For the text-containing cell, return its midpoint in (X, Y) coordinate format. 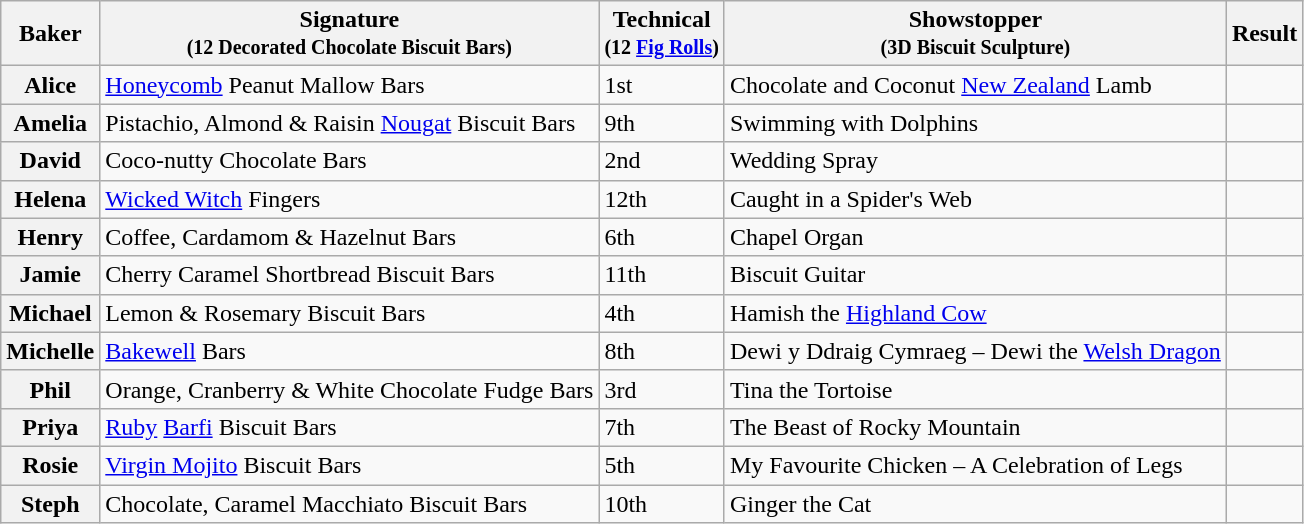
Signature(12 Decorated Chocolate Biscuit Bars) (350, 34)
Orange, Cranberry & White Chocolate Fudge Bars (350, 389)
Swimming with Dolphins (975, 123)
Cherry Caramel Shortbread Biscuit Bars (350, 275)
12th (662, 199)
Hamish the Highland Cow (975, 313)
Pistachio, Almond & Raisin Nougat Biscuit Bars (350, 123)
Henry (50, 237)
Wicked Witch Fingers (350, 199)
6th (662, 237)
Ginger the Cat (975, 503)
10th (662, 503)
Michelle (50, 351)
Coco-nutty Chocolate Bars (350, 161)
David (50, 161)
Virgin Mojito Biscuit Bars (350, 465)
4th (662, 313)
Coffee, Cardamom & Hazelnut Bars (350, 237)
Caught in a Spider's Web (975, 199)
Chocolate, Caramel Macchiato Biscuit Bars (350, 503)
Result (1264, 34)
Chocolate and Coconut New Zealand Lamb (975, 85)
Bakewell Bars (350, 351)
Technical(12 Fig Rolls) (662, 34)
Biscuit Guitar (975, 275)
Showstopper(3D Biscuit Sculpture) (975, 34)
Michael (50, 313)
Lemon & Rosemary Biscuit Bars (350, 313)
7th (662, 427)
Wedding Spray (975, 161)
9th (662, 123)
Steph (50, 503)
Priya (50, 427)
11th (662, 275)
Alice (50, 85)
Jamie (50, 275)
Tina the Tortoise (975, 389)
3rd (662, 389)
8th (662, 351)
Ruby Barfi Biscuit Bars (350, 427)
Amelia (50, 123)
Dewi y Ddraig Cymraeg – Dewi the Welsh Dragon (975, 351)
My Favourite Chicken – A Celebration of Legs (975, 465)
Baker (50, 34)
5th (662, 465)
Honeycomb Peanut Mallow Bars (350, 85)
Chapel Organ (975, 237)
The Beast of Rocky Mountain (975, 427)
1st (662, 85)
Phil (50, 389)
2nd (662, 161)
Helena (50, 199)
Rosie (50, 465)
